For the text-containing cell, return its midpoint in (X, Y) coordinate format. 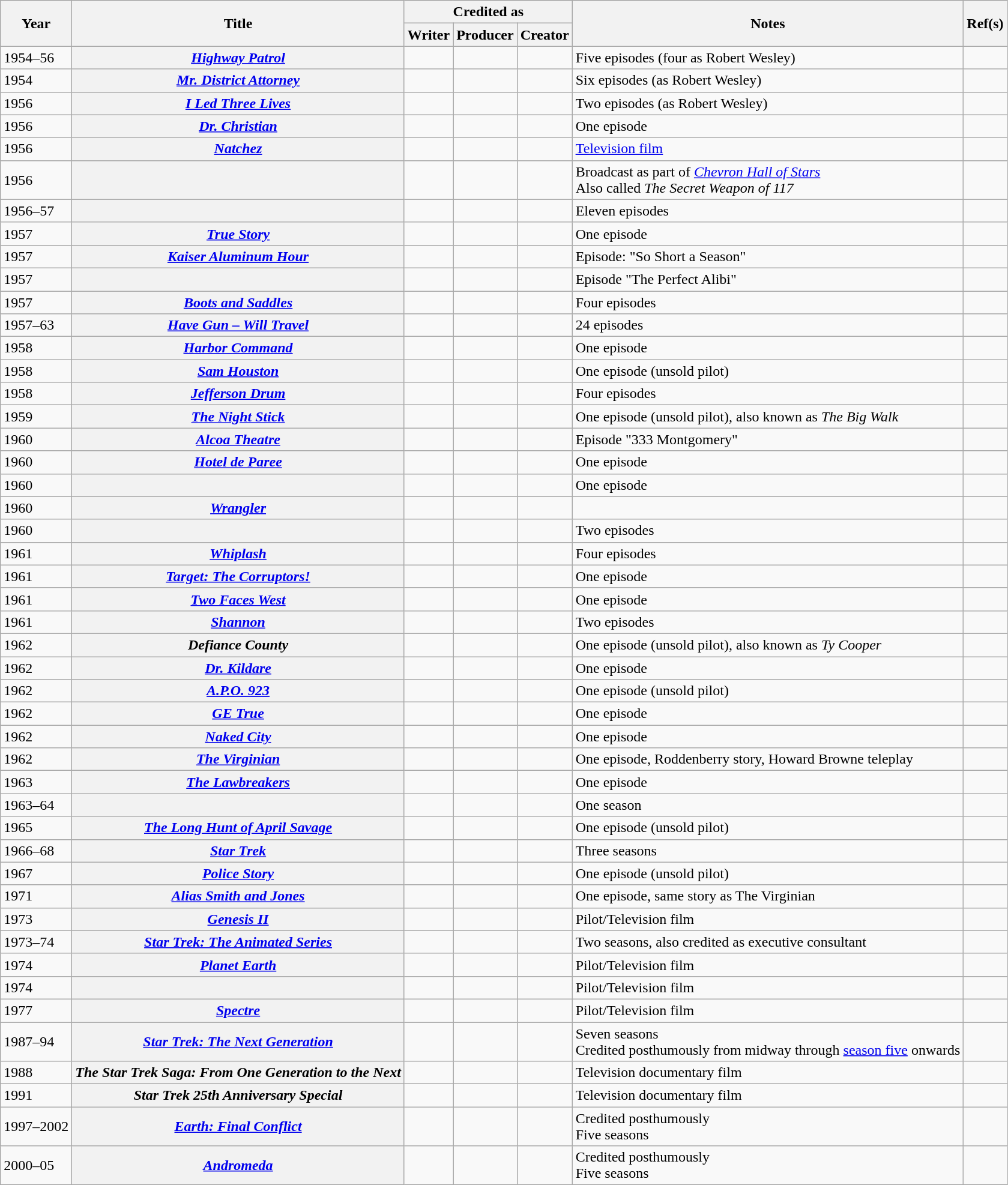
Andromeda (238, 1166)
Naked City (238, 737)
I Led Three Lives (238, 103)
One episode, same story as The Virginian (768, 896)
2000–05 (36, 1166)
1959 (36, 417)
Planet Earth (238, 965)
Earth: Final Conflict (238, 1126)
Episode "333 Montgomery" (768, 439)
Hotel de Paree (238, 462)
Star Trek (238, 851)
Episode: "So Short a Season" (768, 256)
1977 (36, 1010)
Defiance County (238, 645)
Star Trek 25th Anniversary Special (238, 1096)
Jefferson Drum (238, 394)
1988 (36, 1073)
Whiplash (238, 553)
Genesis II (238, 919)
1957–63 (36, 325)
Have Gun – Will Travel (238, 325)
Natchez (238, 149)
Dr. Christian (238, 126)
Writer (429, 35)
1987–94 (36, 1041)
1997–2002 (36, 1126)
Three seasons (768, 851)
Eleven episodes (768, 211)
24 episodes (768, 325)
Mr. District Attorney (238, 80)
Highway Patrol (238, 58)
The Lawbreakers (238, 782)
Alias Smith and Jones (238, 896)
1963 (36, 782)
Producer (485, 35)
Two Faces West (238, 599)
1954–56 (36, 58)
1965 (36, 828)
1967 (36, 873)
1991 (36, 1096)
Kaiser Aluminum Hour (238, 256)
Title (238, 23)
Episode "The Perfect Alibi" (768, 279)
Boots and Saddles (238, 302)
GE True (238, 714)
Five episodes (four as Robert Wesley) (768, 58)
1973 (36, 919)
Police Story (238, 873)
Spectre (238, 1010)
Harbor Command (238, 348)
The Virginian (238, 759)
The Night Stick (238, 417)
Sam Houston (238, 371)
Alcoa Theatre (238, 439)
Two episodes (as Robert Wesley) (768, 103)
Year (36, 23)
Wrangler (238, 508)
Target: The Corruptors! (238, 576)
Broadcast as part of Chevron Hall of StarsAlso called The Secret Weapon of 117 (768, 180)
Television film (768, 149)
Notes (768, 23)
Dr. Kildare (238, 668)
1956–57 (36, 211)
Shannon (238, 622)
One season (768, 805)
Creator (545, 35)
True Story (238, 234)
Credited as (488, 12)
One episode (unsold pilot), also known as Ty Cooper (768, 645)
1966–68 (36, 851)
Six episodes (as Robert Wesley) (768, 80)
The Star Trek Saga: From One Generation to the Next (238, 1073)
Two seasons, also credited as executive consultant (768, 942)
1971 (36, 896)
One episode (unsold pilot), also known as The Big Walk (768, 417)
A.P.O. 923 (238, 691)
1963–64 (36, 805)
1954 (36, 80)
The Long Hunt of April Savage (238, 828)
One episode, Roddenberry story, Howard Browne teleplay (768, 759)
Ref(s) (985, 23)
Seven seasonsCredited posthumously from midway through season five onwards (768, 1041)
1973–74 (36, 942)
Star Trek: The Animated Series (238, 942)
Star Trek: The Next Generation (238, 1041)
